Capture the cell that displays the provided text and extract its (X, Y) central coordinate. 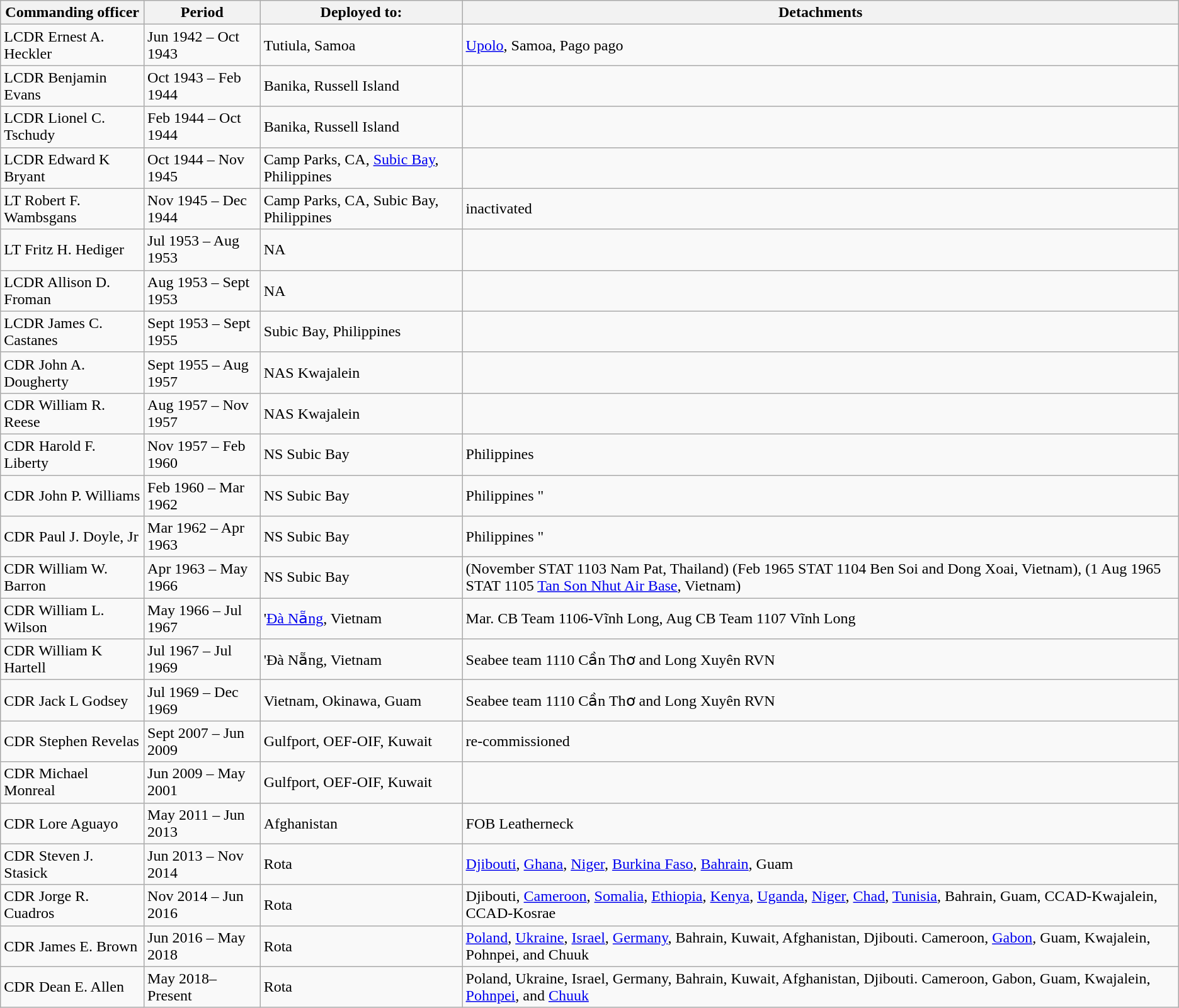
CDR William K Hartell (72, 660)
Aug 1953 – Sept 1953 (203, 291)
re-commissioned (820, 742)
CDR John A. Dougherty (72, 373)
CDR Paul J. Doyle, Jr (72, 536)
LCDR Lionel C. Tschudy (72, 127)
Tutiula, Samoa (362, 45)
LCDR Allison D. Froman (72, 291)
Jul 1967 – Jul 1969 (203, 660)
CDR Michael Monreal (72, 782)
CDR William R. Reese (72, 413)
Commanding officer (72, 13)
Sept 1953 – Sept 1955 (203, 331)
Jun 2016 – May 2018 (203, 946)
Deployed to: (362, 13)
Subic Bay, Philippines (362, 331)
Jun 2009 – May 2001 (203, 782)
Mar 1962 – Apr 1963 (203, 536)
CDR Jorge R. Cuadros (72, 905)
Oct 1944 – Nov 1945 (203, 167)
Vietnam, Okinawa, Guam (362, 700)
Sept 1955 – Aug 1957 (203, 373)
FOB Leatherneck (820, 824)
CDR Stephen Revelas (72, 742)
Jun 2013 – Nov 2014 (203, 864)
inactivated (820, 209)
CDR Dean E. Allen (72, 987)
Djibouti, Cameroon, Somalia, Ethiopia, Kenya, Uganda, Niger, Chad, Tunisia, Bahrain, Guam, CCAD-Kwajalein, CCAD-Kosrae (820, 905)
Nov 2014 – Jun 2016 (203, 905)
CDR William L. Wilson (72, 618)
Sept 2007 – Jun 2009 (203, 742)
CDR Harold F. Liberty (72, 455)
Feb 1960 – Mar 1962 (203, 495)
Detachments (820, 13)
LCDR Ernest A. Heckler (72, 45)
Jul 1969 – Dec 1969 (203, 700)
LT Robert F. Wambsgans (72, 209)
Upolo, Samoa, Pago pago (820, 45)
Oct 1943 – Feb 1944 (203, 86)
Jun 1942 – Oct 1943 (203, 45)
CDR William W. Barron (72, 578)
CDR Jack L Godsey (72, 700)
LT Fritz H. Hediger (72, 249)
Afghanistan (362, 824)
CDR John P. Williams (72, 495)
LCDR James C. Castanes (72, 331)
CDR James E. Brown (72, 946)
Apr 1963 – May 1966 (203, 578)
May 2011 – Jun 2013 (203, 824)
Aug 1957 – Nov 1957 (203, 413)
(November STAT 1103 Nam Pat, Thailand) (Feb 1965 STAT 1104 Ben Soi and Dong Xoai, Vietnam), (1 Aug 1965 STAT 1105 Tan Son Nhut Air Base, Vietnam) (820, 578)
Djibouti, Ghana, Niger, Burkina Faso, Bahrain, Guam (820, 864)
Feb 1944 – Oct 1944 (203, 127)
May 2018–Present (203, 987)
LCDR Benjamin Evans (72, 86)
Philippines (820, 455)
LCDR Edward K Bryant (72, 167)
Nov 1945 – Dec 1944 (203, 209)
Nov 1957 – Feb 1960 (203, 455)
Jul 1953 – Aug 1953 (203, 249)
Period (203, 13)
CDR Lore Aguayo (72, 824)
May 1966 – Jul 1967 (203, 618)
Mar. CB Team 1106-Vĩnh Long, Aug CB Team 1107 Vĩnh Long (820, 618)
CDR Steven J. Stasick (72, 864)
